Locate the cell with the specified text and output its (x, y) center coordinate. 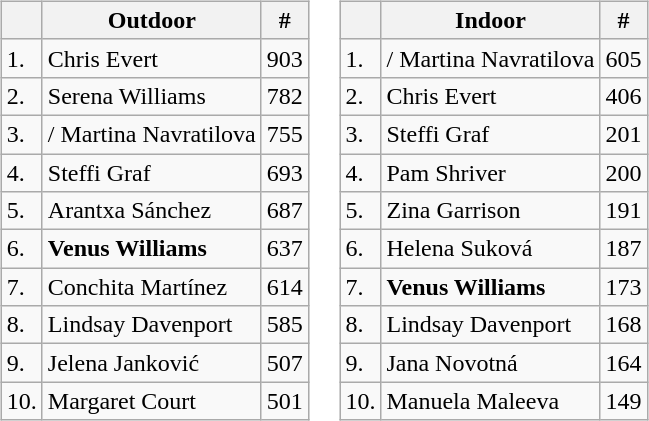
Margaret Court (152, 401)
Jana Novotná (490, 363)
168 (624, 325)
Serena Williams (152, 96)
507 (284, 363)
Manuela Maleeva (490, 401)
Jelena Janković (152, 363)
164 (624, 363)
Arantxa Sánchez (152, 211)
637 (284, 249)
693 (284, 173)
Outdoor (152, 20)
187 (624, 249)
687 (284, 211)
173 (624, 287)
201 (624, 134)
501 (284, 401)
191 (624, 211)
Indoor (490, 20)
782 (284, 96)
585 (284, 325)
406 (624, 96)
755 (284, 134)
Conchita Martínez (152, 287)
Helena Suková (490, 249)
Zina Garrison (490, 211)
149 (624, 401)
200 (624, 173)
Pam Shriver (490, 173)
614 (284, 287)
903 (284, 58)
605 (624, 58)
